Identify which cell holds the provided text, then report its [x, y] central coordinate. 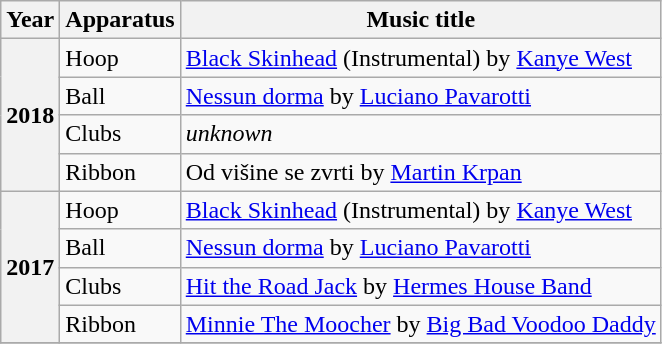
Apparatus [120, 20]
Year [30, 20]
Hit the Road Jack by Hermes House Band [420, 286]
Music title [420, 20]
unknown [420, 134]
Od višine se zvrti by Martin Krpan [420, 172]
Minnie The Moocher by Big Bad Voodoo Daddy [420, 324]
2017 [30, 267]
2018 [30, 115]
